For the text-containing cell, return its midpoint in (x, y) coordinate format. 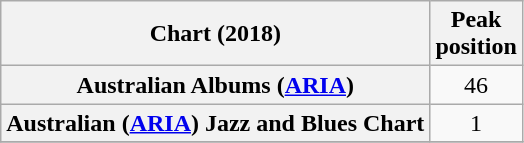
Chart (2018) (216, 34)
Australian (ARIA) Jazz and Blues Chart (216, 123)
46 (476, 85)
Peak position (476, 34)
Australian Albums (ARIA) (216, 85)
1 (476, 123)
